For the text-containing cell, return its midpoint in (x, y) coordinate format. 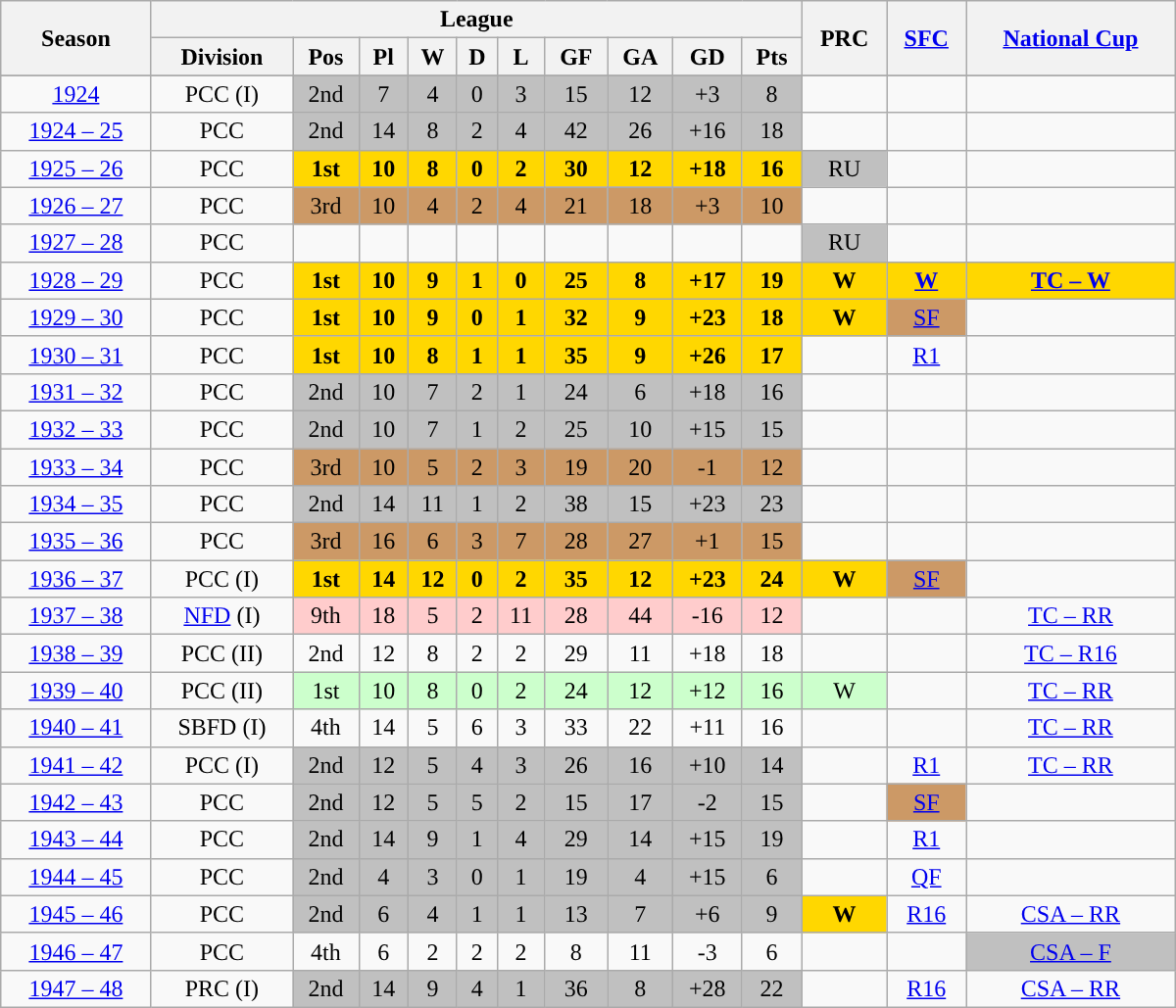
27 (641, 542)
1924 (76, 94)
-2 (708, 802)
TC – W (1071, 280)
+28 (708, 988)
38 (576, 504)
1936 – 37 (76, 579)
23 (772, 504)
1942 – 43 (76, 802)
44 (641, 616)
+11 (708, 728)
PRC (844, 38)
1938 – 39 (76, 653)
21 (576, 206)
32 (576, 317)
1945 – 46 (76, 914)
1939 – 40 (76, 691)
SFC (927, 38)
-3 (708, 951)
9th (325, 616)
+6 (708, 914)
Pts (772, 57)
+26 (708, 355)
42 (576, 131)
36 (576, 988)
1941 – 42 (76, 765)
SBFD (I) (221, 728)
L (521, 57)
-1 (708, 467)
GD (708, 57)
1946 – 47 (76, 951)
1940 – 41 (76, 728)
GF (576, 57)
Pl (383, 57)
1934 – 35 (76, 504)
1944 – 45 (76, 877)
1935 – 36 (76, 542)
PRC (I) (221, 988)
NFD (I) (221, 616)
13 (576, 914)
20 (641, 467)
1937 – 38 (76, 616)
1924 – 25 (76, 131)
1943 – 44 (76, 840)
1928 – 29 (76, 280)
Season (76, 38)
1929 – 30 (76, 317)
1926 – 27 (76, 206)
CSA – F (1071, 951)
-16 (708, 616)
1931 – 32 (76, 392)
QF (927, 877)
1930 – 31 (76, 355)
GA (641, 57)
1947 – 48 (76, 988)
League (476, 20)
+1 (708, 542)
Division (221, 57)
+17 (708, 280)
1932 – 33 (76, 429)
D (476, 57)
33 (576, 728)
National Cup (1071, 38)
Pos (325, 57)
+12 (708, 691)
1927 – 28 (76, 243)
30 (576, 168)
1933 – 34 (76, 467)
+16 (708, 131)
1925 – 26 (76, 168)
+10 (708, 765)
TC – R16 (1071, 653)
